Search for the cell housing the specified text and yield its (x, y) center coordinate. 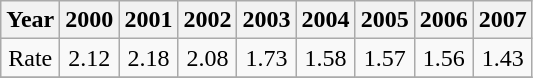
1.73 (266, 58)
Rate (30, 58)
2007 (502, 20)
2.08 (208, 58)
1.56 (444, 58)
2000 (90, 20)
Year (30, 20)
1.43 (502, 58)
2004 (326, 20)
2006 (444, 20)
2001 (148, 20)
2002 (208, 20)
2.18 (148, 58)
2003 (266, 20)
2005 (384, 20)
2.12 (90, 58)
1.57 (384, 58)
1.58 (326, 58)
